Return (x, y) of the center of cell containing provided text 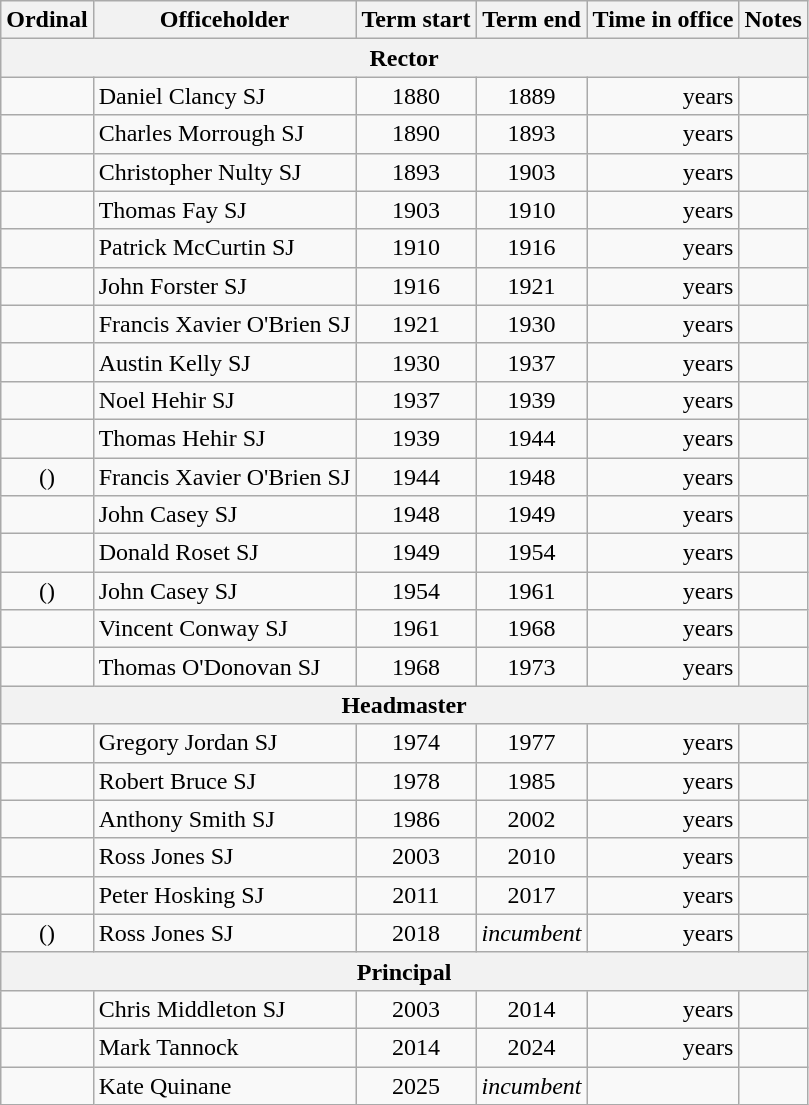
Chris Middleton SJ (224, 1009)
Headmaster (404, 705)
Term end (532, 20)
John Forster SJ (224, 286)
Vincent Conway SJ (224, 629)
2018 (416, 933)
Daniel Clancy SJ (224, 96)
Thomas O'Donovan SJ (224, 667)
Noel Hehir SJ (224, 400)
2011 (416, 895)
Gregory Jordan SJ (224, 743)
2024 (532, 1047)
Austin Kelly SJ (224, 362)
Time in office (663, 20)
Officeholder (224, 20)
Anthony Smith SJ (224, 819)
Peter Hosking SJ (224, 895)
1890 (416, 134)
1973 (532, 667)
Donald Roset SJ (224, 553)
Kate Quinane (224, 1085)
2017 (532, 895)
Christopher Nulty SJ (224, 172)
Mark Tannock (224, 1047)
Ordinal (47, 20)
1985 (532, 781)
2010 (532, 857)
Charles Morrough SJ (224, 134)
1889 (532, 96)
Notes (773, 20)
Patrick McCurtin SJ (224, 248)
2002 (532, 819)
Thomas Fay SJ (224, 210)
Rector (404, 58)
Robert Bruce SJ (224, 781)
1977 (532, 743)
1974 (416, 743)
1978 (416, 781)
1986 (416, 819)
Thomas Hehir SJ (224, 438)
1880 (416, 96)
2025 (416, 1085)
Principal (404, 971)
Term start (416, 20)
